Identify which cell holds the provided text, then report its [x, y] central coordinate. 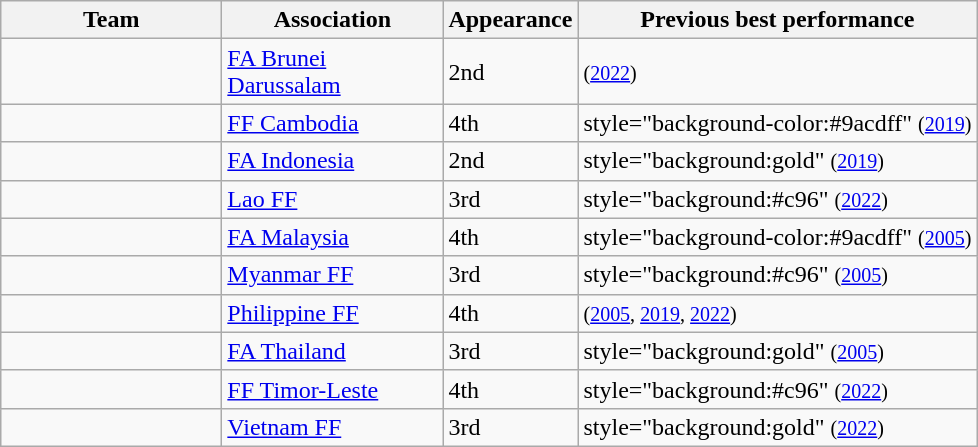
style="background:gold" (2022) [778, 427]
(2022) [778, 72]
Philippine FF [332, 313]
style="background:gold" (2019) [778, 161]
Association [332, 20]
FA Malaysia [332, 237]
FA Indonesia [332, 161]
style="background:gold" (2005) [778, 351]
Previous best performance [778, 20]
FF Timor-Leste [332, 389]
(2005, 2019, 2022) [778, 313]
Lao FF [332, 199]
Vietnam FF [332, 427]
style="background-color:#9acdff" (2005) [778, 237]
style="background-color:#9acdff" (2019) [778, 123]
style="background:#c96" (2005) [778, 275]
FA Brunei Darussalam [332, 72]
Appearance [510, 20]
Myanmar FF [332, 275]
Team [112, 20]
FF Cambodia [332, 123]
FA Thailand [332, 351]
